Pinpoint the cell where the given text exists, returning its (x, y) midpoint coordinate. 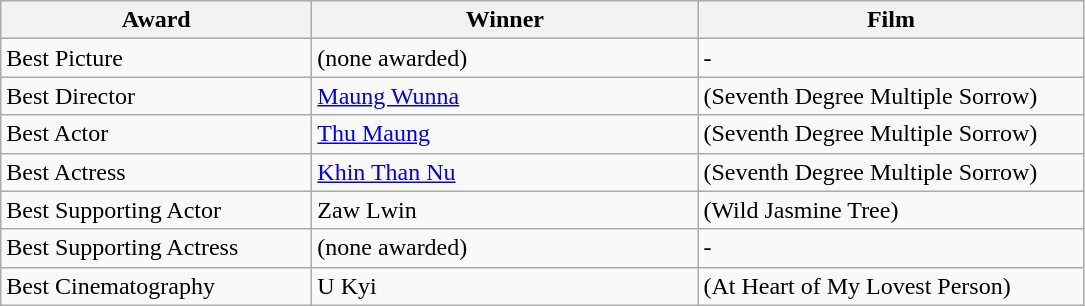
U Kyi (505, 286)
(At Heart of My Lovest Person) (891, 286)
Khin Than Nu (505, 172)
(Wild Jasmine Tree) (891, 210)
Award (156, 20)
Best Supporting Actor (156, 210)
Best Supporting Actress (156, 248)
Best Cinematography (156, 286)
Best Actor (156, 134)
Film (891, 20)
Best Director (156, 96)
Thu Maung (505, 134)
Maung Wunna (505, 96)
Best Picture (156, 58)
Winner (505, 20)
Best Actress (156, 172)
Zaw Lwin (505, 210)
